Identify which cell holds the provided text, then report its [X, Y] central coordinate. 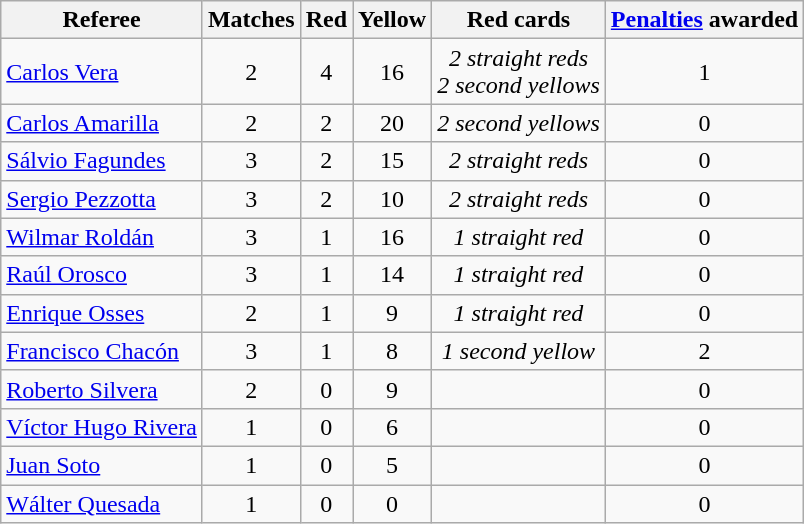
2 straight reds2 second yellows [519, 72]
8 [392, 351]
Enrique Osses [102, 313]
2 second yellows [519, 123]
Carlos Vera [102, 72]
Yellow [392, 20]
Víctor Hugo Rivera [102, 427]
10 [392, 199]
1 second yellow [519, 351]
Penalties awarded [704, 20]
Sergio Pezzotta [102, 199]
Matches [251, 20]
4 [326, 72]
Francisco Chacón [102, 351]
Roberto Silvera [102, 389]
Wálter Quesada [102, 503]
5 [392, 465]
Sálvio Fagundes [102, 161]
Juan Soto [102, 465]
Raúl Orosco [102, 275]
Wilmar Roldán [102, 237]
Red [326, 20]
6 [392, 427]
15 [392, 161]
14 [392, 275]
Red cards [519, 20]
Carlos Amarilla [102, 123]
Referee [102, 20]
20 [392, 123]
